From the cell containing the given text, extract its center point as (X, Y) coordinate. 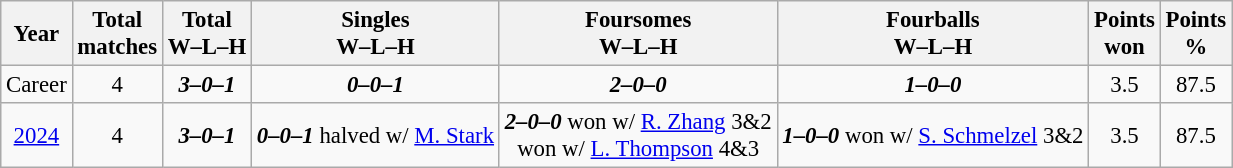
2024 (36, 136)
Points% (1196, 34)
FourballsW–L–H (933, 34)
1–0–0 won w/ S. Schmelzel 3&2 (933, 136)
2–0–0 (638, 85)
0–0–1 halved w/ M. Stark (375, 136)
2–0–0 won w/ R. Zhang 3&2won w/ L. Thompson 4&3 (638, 136)
FoursomesW–L–H (638, 34)
Year (36, 34)
Totalmatches (117, 34)
TotalW–L–H (206, 34)
1–0–0 (933, 85)
Pointswon (1124, 34)
0–0–1 (375, 85)
SinglesW–L–H (375, 34)
Career (36, 85)
